Pinpoint the cell where the given text exists, returning its [x, y] midpoint coordinate. 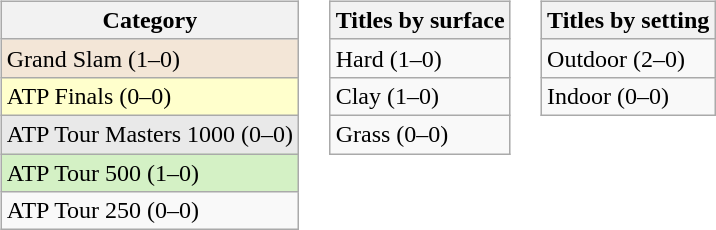
ATP Tour 250 (0–0) [150, 211]
Grass (0–0) [420, 134]
Titles by surface [420, 20]
Indoor (0–0) [628, 96]
ATP Tour 500 (1–0) [150, 173]
Grand Slam (1–0) [150, 58]
Clay (1–0) [420, 96]
Hard (1–0) [420, 58]
ATP Finals (0–0) [150, 96]
Category [150, 20]
Titles by setting [628, 20]
Outdoor (2–0) [628, 58]
ATP Tour Masters 1000 (0–0) [150, 134]
